From the cell containing the given text, extract its center point as (x, y) coordinate. 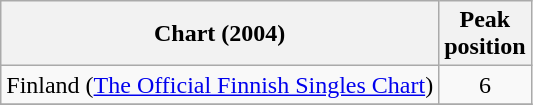
Chart (2004) (220, 34)
6 (485, 85)
Finland (The Official Finnish Singles Chart) (220, 85)
Peakposition (485, 34)
